Capture the cell that displays the provided text and extract its (x, y) central coordinate. 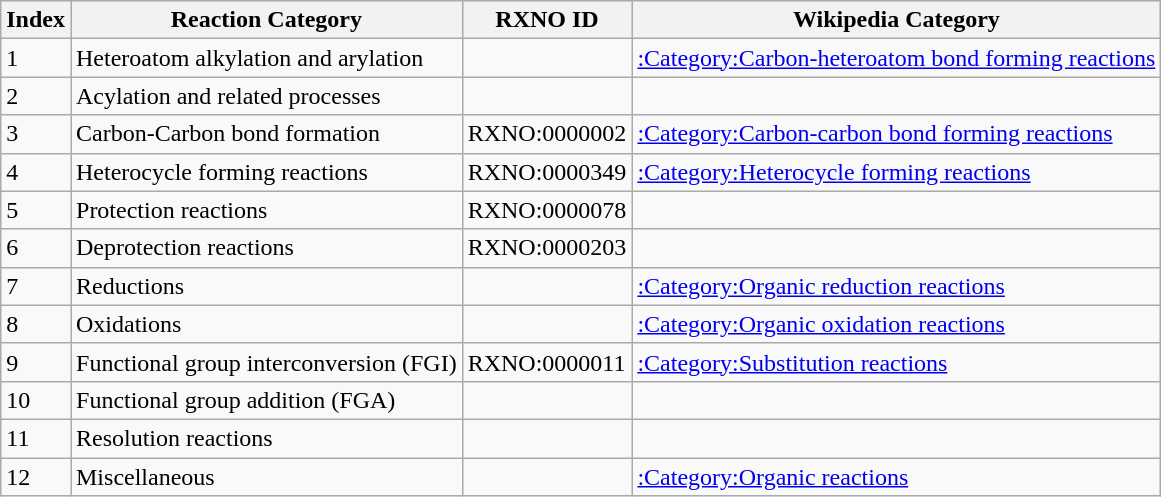
8 (36, 324)
:Category:Organic reactions (896, 477)
Reductions (266, 286)
12 (36, 477)
:Category:Carbon-carbon bond forming reactions (896, 134)
Functional group interconversion (FGI) (266, 362)
:Category:Organic reduction reactions (896, 286)
Resolution reactions (266, 438)
:Category:Substitution reactions (896, 362)
RXNO:0000078 (547, 210)
10 (36, 400)
1 (36, 58)
RXNO:0000349 (547, 172)
Reaction Category (266, 20)
2 (36, 96)
Miscellaneous (266, 477)
Protection reactions (266, 210)
3 (36, 134)
:Category:Heterocycle forming reactions (896, 172)
11 (36, 438)
:Category:Carbon-heteroatom bond forming reactions (896, 58)
Heteroatom alkylation and arylation (266, 58)
Wikipedia Category (896, 20)
RXNO ID (547, 20)
:Category:Organic oxidation reactions (896, 324)
9 (36, 362)
Acylation and related processes (266, 96)
4 (36, 172)
Functional group addition (FGA) (266, 400)
5 (36, 210)
Oxidations (266, 324)
Heterocycle forming reactions (266, 172)
RXNO:0000011 (547, 362)
RXNO:0000203 (547, 248)
6 (36, 248)
Index (36, 20)
7 (36, 286)
Carbon-Carbon bond formation (266, 134)
Deprotection reactions (266, 248)
RXNO:0000002 (547, 134)
